Provide the [x, y] coordinate of the cell's center where the given text is located.  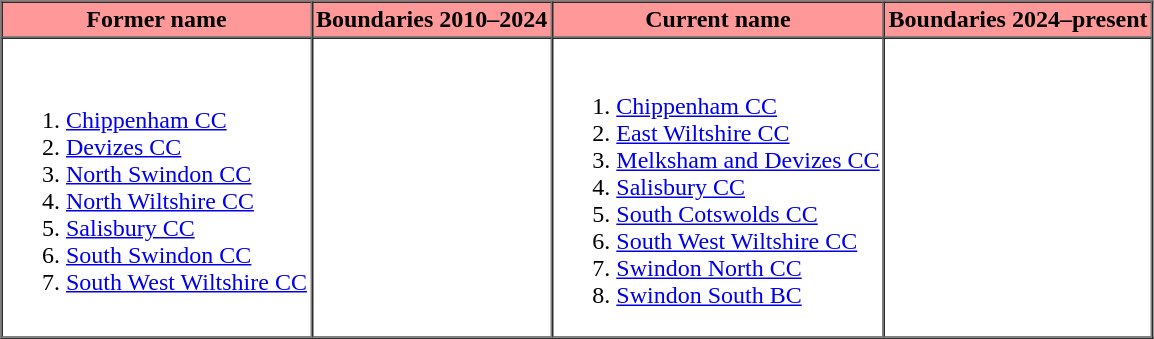
Chippenham CCDevizes CCNorth Swindon CCNorth Wiltshire CCSalisbury CCSouth Swindon CCSouth West Wiltshire CC [157, 188]
Former name [157, 20]
Current name [718, 20]
Boundaries 2010–2024 [431, 20]
Boundaries 2024–present [1018, 20]
Chippenham CCEast Wiltshire CCMelksham and Devizes CCSalisbury CCSouth Cotswolds CCSouth West Wiltshire CCSwindon North CCSwindon South BC [718, 188]
